Output the (x, y) coordinate of the center of the cell containing the given text.  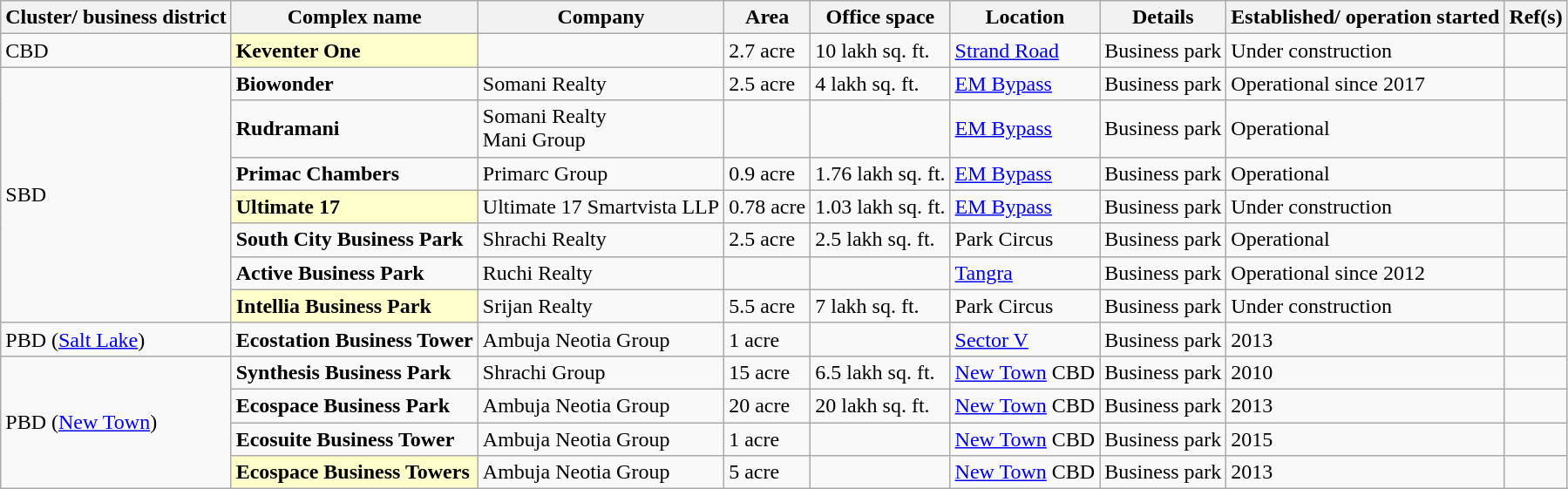
1.76 lakh sq. ft. (880, 173)
Established/ operation started (1365, 17)
5 acre (767, 472)
Strand Road (1025, 51)
2015 (1365, 438)
Area (767, 17)
Srijan Realty (601, 306)
Somani Realty (601, 84)
1.03 lakh sq. ft. (880, 207)
7 lakh sq. ft. (880, 306)
4 lakh sq. ft. (880, 84)
Synthesis Business Park (354, 372)
Ruchi Realty (601, 273)
Somani Realty Mani Group (601, 129)
5.5 acre (767, 306)
Shrachi Group (601, 372)
2.7 acre (767, 51)
Ecosuite Business Tower (354, 438)
South City Business Park (354, 240)
Primac Chambers (354, 173)
CBD (116, 51)
Active Business Park (354, 273)
Ecospace Business Towers (354, 472)
6.5 lakh sq. ft. (880, 372)
Ultimate 17 (354, 207)
Rudramani (354, 129)
Location (1025, 17)
PBD (New Town) (116, 422)
Ecostation Business Tower (354, 339)
Complex name (354, 17)
Biowonder (354, 84)
20 acre (767, 405)
Ecospace Business Park (354, 405)
0.9 acre (767, 173)
PBD (Salt Lake) (116, 339)
Primarc Group (601, 173)
Intellia Business Park (354, 306)
SBD (116, 195)
Shrachi Realty (601, 240)
Office space (880, 17)
Sector V (1025, 339)
Ref(s) (1536, 17)
2.5 lakh sq. ft. (880, 240)
Cluster/ business district (116, 17)
10 lakh sq. ft. (880, 51)
20 lakh sq. ft. (880, 405)
Company (601, 17)
Keventer One (354, 51)
Ultimate 17 Smartvista LLP (601, 207)
2010 (1365, 372)
0.78 acre (767, 207)
Operational since 2017 (1365, 84)
Tangra (1025, 273)
Details (1163, 17)
Operational since 2012 (1365, 273)
15 acre (767, 372)
